Pinpoint the cell where the given text exists, returning its (x, y) midpoint coordinate. 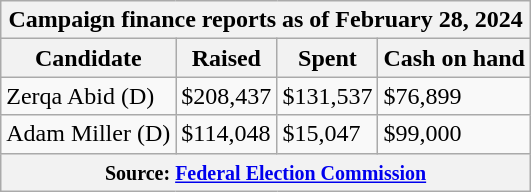
Candidate (88, 58)
Raised (226, 58)
Campaign finance reports as of February 28, 2024 (266, 20)
$208,437 (226, 96)
$99,000 (454, 134)
Zerqa Abid (D) (88, 96)
Adam Miller (D) (88, 134)
Spent (328, 58)
$15,047 (328, 134)
$76,899 (454, 96)
$114,048 (226, 134)
Source: Federal Election Commission (266, 172)
Cash on hand (454, 58)
$131,537 (328, 96)
